Extract the [x, y] coordinate from the center of the cell holding the provided text.  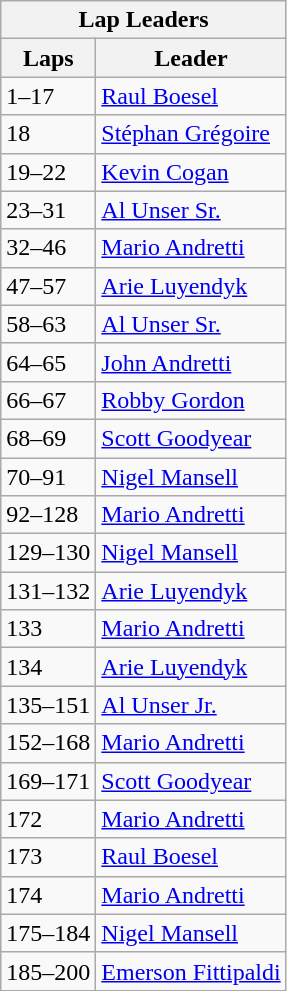
Leader [191, 58]
169–171 [48, 781]
John Andretti [191, 362]
47–57 [48, 286]
131–132 [48, 591]
172 [48, 819]
Robby Gordon [191, 400]
70–91 [48, 477]
173 [48, 857]
Al Unser Jr. [191, 705]
58–63 [48, 324]
185–200 [48, 971]
134 [48, 667]
19–22 [48, 172]
23–31 [48, 210]
64–65 [48, 362]
32–46 [48, 248]
Stéphan Grégoire [191, 134]
66–67 [48, 400]
129–130 [48, 553]
174 [48, 895]
18 [48, 134]
135–151 [48, 705]
Emerson Fittipaldi [191, 971]
Laps [48, 58]
92–128 [48, 515]
133 [48, 629]
152–168 [48, 743]
1–17 [48, 96]
Kevin Cogan [191, 172]
Lap Leaders [144, 20]
175–184 [48, 933]
68–69 [48, 438]
